Return [X, Y] of the center of cell containing provided text 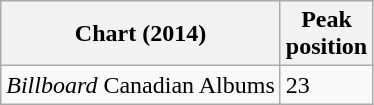
Chart (2014) [141, 34]
23 [326, 85]
Peakposition [326, 34]
Billboard Canadian Albums [141, 85]
